Capture the cell that displays the provided text and extract its (x, y) central coordinate. 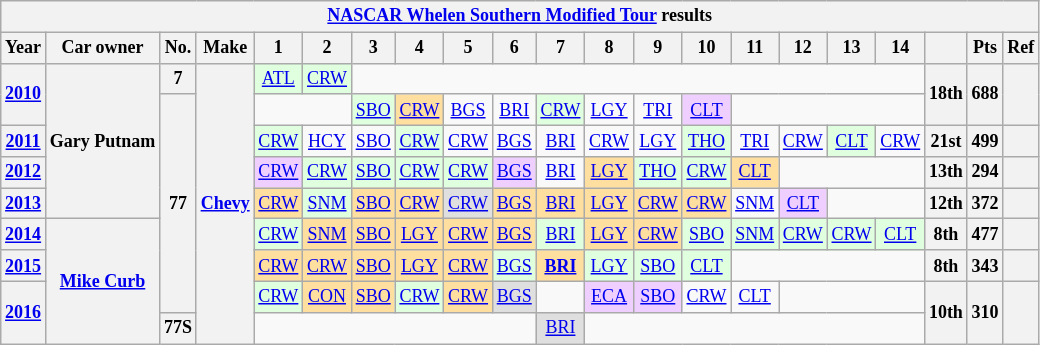
NASCAR Whelen Southern Modified Tour results (520, 16)
9 (658, 48)
11 (755, 48)
2 (328, 48)
499 (985, 140)
12th (946, 204)
3 (373, 48)
2011 (24, 140)
6 (514, 48)
ECA (610, 296)
2013 (24, 204)
13 (852, 48)
14 (900, 48)
2016 (24, 312)
688 (985, 94)
ATL (278, 78)
Car owner (102, 48)
HCY (328, 140)
8 (610, 48)
Year (24, 48)
294 (985, 172)
2012 (24, 172)
Gary Putnam (102, 141)
477 (985, 234)
CON (328, 296)
13th (946, 172)
Ref (1021, 48)
2015 (24, 266)
2010 (24, 94)
10th (946, 312)
343 (985, 266)
5 (468, 48)
77 (178, 203)
Mike Curb (102, 282)
No. (178, 48)
21st (946, 140)
Chevy (225, 204)
372 (985, 204)
310 (985, 312)
77S (178, 328)
Pts (985, 48)
12 (802, 48)
18th (946, 94)
4 (420, 48)
10 (706, 48)
Make (225, 48)
2014 (24, 234)
1 (278, 48)
